Search for the cell housing the specified text and yield its [X, Y] center coordinate. 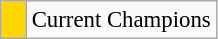
Current Champions [121, 20]
